Pinpoint the cell where the given text exists, returning its [X, Y] midpoint coordinate. 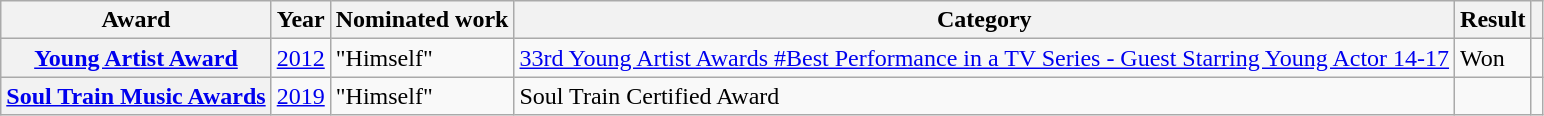
Soul Train Certified Award [984, 96]
Nominated work [422, 20]
Soul Train Music Awards [136, 96]
2019 [300, 96]
Result [1493, 20]
33rd Young Artist Awards #Best Performance in a TV Series - Guest Starring Young Actor 14-17 [984, 58]
Young Artist Award [136, 58]
Year [300, 20]
Award [136, 20]
2012 [300, 58]
Category [984, 20]
Won [1493, 58]
